Extract the (X, Y) coordinate from the center of the cell holding the provided text.  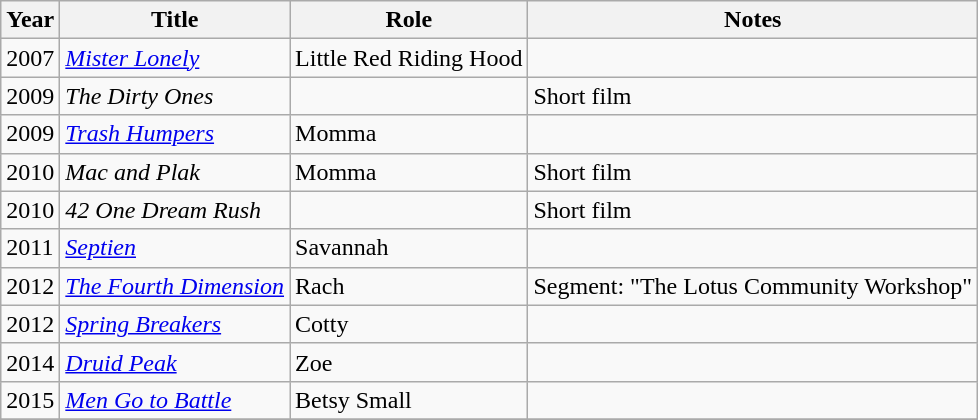
Zoe (409, 362)
Mac and Plak (175, 172)
Cotty (409, 324)
42 One Dream Rush (175, 210)
Betsy Small (409, 400)
Notes (753, 20)
Segment: "The Lotus Community Workshop" (753, 286)
Septien (175, 248)
Druid Peak (175, 362)
Year (30, 20)
Mister Lonely (175, 58)
Role (409, 20)
Little Red Riding Hood (409, 58)
2014 (30, 362)
2011 (30, 248)
2007 (30, 58)
The Dirty Ones (175, 96)
The Fourth Dimension (175, 286)
Trash Humpers (175, 134)
2015 (30, 400)
Savannah (409, 248)
Men Go to Battle (175, 400)
Rach (409, 286)
Title (175, 20)
Spring Breakers (175, 324)
